Capture the cell that displays the provided text and extract its [x, y] central coordinate. 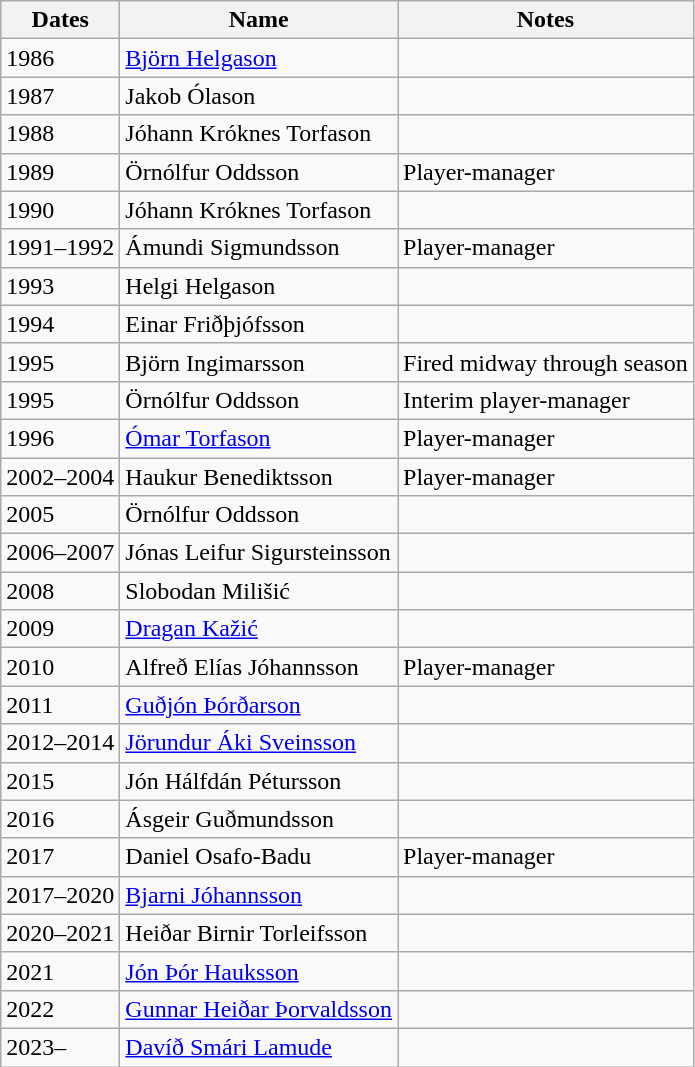
2005 [60, 515]
1989 [60, 172]
Gunnar Heiðar Þorvaldsson [259, 1009]
2008 [60, 591]
1988 [60, 134]
Helgi Helgason [259, 286]
2006–2007 [60, 553]
2020–2021 [60, 933]
Björn Ingimarsson [259, 362]
Ámundi Sigmundsson [259, 248]
Fired midway through season [546, 362]
Davíð Smári Lamude [259, 1047]
2016 [60, 819]
Jakob Ólason [259, 96]
Jónas Leifur Sigursteinsson [259, 553]
Name [259, 20]
Bjarni Jóhannsson [259, 895]
Jón Þór Hauksson [259, 971]
Dragan Kažić [259, 629]
2015 [60, 781]
2010 [60, 667]
2017–2020 [60, 895]
Einar Friðþjófsson [259, 324]
2021 [60, 971]
1987 [60, 96]
2011 [60, 705]
2022 [60, 1009]
Interim player-manager [546, 400]
1996 [60, 438]
Notes [546, 20]
1991–1992 [60, 248]
1994 [60, 324]
2009 [60, 629]
Daniel Osafo-Badu [259, 857]
Dates [60, 20]
Haukur Benediktsson [259, 477]
1993 [60, 286]
Jörundur Áki Sveinsson [259, 743]
Slobodan Milišić [259, 591]
Alfreð Elías Jóhannsson [259, 667]
1986 [60, 58]
Jón Hálfdán Pétursson [259, 781]
Guðjón Þórðarson [259, 705]
Ásgeir Guðmundsson [259, 819]
2017 [60, 857]
Björn Helgason [259, 58]
Ómar Torfason [259, 438]
2002–2004 [60, 477]
Heiðar Birnir Torleifsson [259, 933]
2012–2014 [60, 743]
1990 [60, 210]
2023– [60, 1047]
